Find where the given text appears and provide that cell's center as [x, y] coordinate. 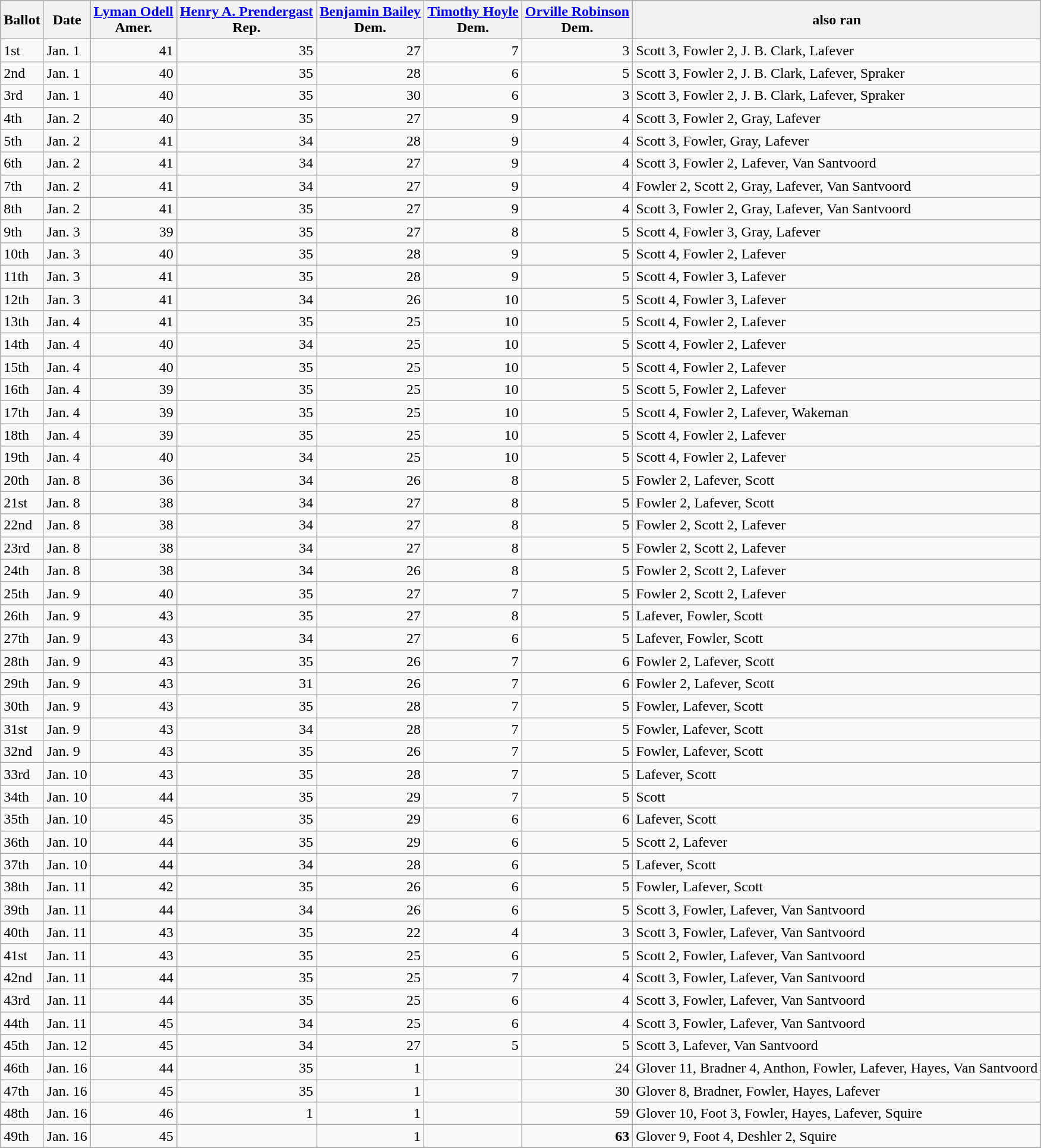
Scott 3, Fowler 2, Gray, Lafever [837, 118]
5th [22, 141]
49th [22, 1136]
Glover 10, Foot 3, Fowler, Hayes, Lafever, Squire [837, 1114]
6th [22, 163]
29th [22, 684]
20th [22, 480]
22 [371, 932]
25th [22, 593]
63 [577, 1136]
Glover 9, Foot 4, Deshler 2, Squire [837, 1136]
Scott 2, Lafever [837, 842]
Scott 3, Lafever, Van Santvoord [837, 1046]
32nd [22, 752]
Scott 3, Fowler 2, J. B. Clark, Lafever [837, 51]
8th [22, 209]
4th [22, 118]
35th [22, 819]
22nd [22, 525]
Fowler 2, Scott 2, Gray, Lafever, Van Santvoord [837, 186]
17th [22, 412]
30th [22, 707]
Scott 2, Fowler, Lafever, Van Santvoord [837, 955]
48th [22, 1114]
36 [133, 480]
7th [22, 186]
23rd [22, 548]
41st [22, 955]
47th [22, 1091]
44th [22, 1023]
3rd [22, 96]
26th [22, 616]
Lyman Odell Amer. [133, 20]
14th [22, 345]
59 [577, 1114]
39th [22, 910]
37th [22, 865]
42 [133, 887]
Scott [837, 797]
Scott 3, Fowler 2, Lafever, Van Santvoord [837, 163]
also ran [837, 20]
46 [133, 1114]
31st [22, 729]
Orville Robinson Dem. [577, 20]
Henry A. Prendergast Rep. [246, 20]
Scott 3, Fowler, Gray, Lafever [837, 141]
Date [67, 20]
18th [22, 435]
21st [22, 503]
42nd [22, 977]
13th [22, 322]
33rd [22, 774]
Benjamin Bailey Dem. [371, 20]
Scott 4, Fowler 3, Gray, Lafever [837, 231]
Glover 11, Bradner 4, Anthon, Fowler, Lafever, Hayes, Van Santvoord [837, 1068]
1st [22, 51]
46th [22, 1068]
Scott 5, Fowler 2, Lafever [837, 390]
Jan. 12 [67, 1046]
36th [22, 842]
45th [22, 1046]
Ballot [22, 20]
24th [22, 570]
27th [22, 638]
31 [246, 684]
34th [22, 797]
10th [22, 254]
24 [577, 1068]
43rd [22, 1000]
Glover 8, Bradner, Fowler, Hayes, Lafever [837, 1091]
16th [22, 390]
15th [22, 367]
Timothy Hoyle Dem. [473, 20]
12th [22, 299]
9th [22, 231]
38th [22, 887]
Scott 3, Fowler 2, Gray, Lafever, Van Santvoord [837, 209]
40th [22, 932]
19th [22, 458]
Scott 4, Fowler 2, Lafever, Wakeman [837, 412]
2nd [22, 73]
28th [22, 661]
11th [22, 276]
